From the cell containing the given text, extract its center point as [X, Y] coordinate. 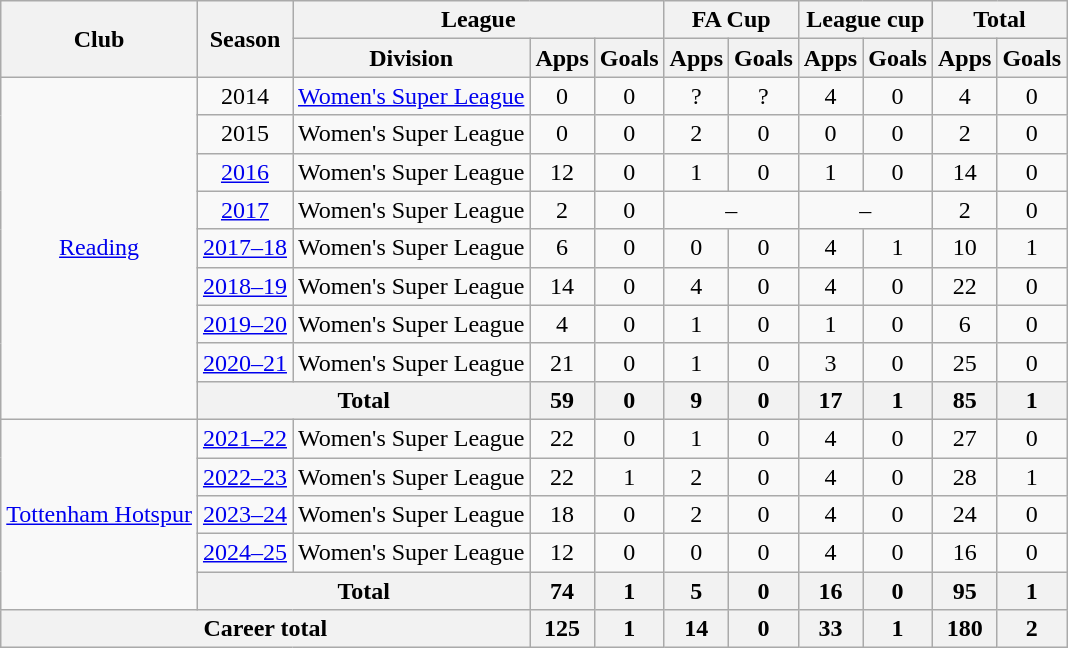
Tottenham Hotspur [100, 514]
Division [410, 58]
2021–22 [244, 438]
180 [964, 629]
2019–20 [244, 324]
Reading [100, 248]
2024–25 [244, 553]
2017–18 [244, 248]
2017 [244, 210]
2016 [244, 172]
Season [244, 39]
24 [964, 515]
25 [964, 362]
FA Cup [731, 20]
17 [830, 400]
27 [964, 438]
Club [100, 39]
3 [830, 362]
5 [696, 591]
85 [964, 400]
18 [562, 515]
League cup [865, 20]
2020–21 [244, 362]
74 [562, 591]
2023–24 [244, 515]
2018–19 [244, 286]
2022–23 [244, 477]
95 [964, 591]
21 [562, 362]
2014 [244, 96]
10 [964, 248]
2015 [244, 134]
59 [562, 400]
Career total [266, 629]
28 [964, 477]
33 [830, 629]
125 [562, 629]
9 [696, 400]
League [478, 20]
